Determine the [X, Y] coordinate at the center of the cell enclosing the given text.  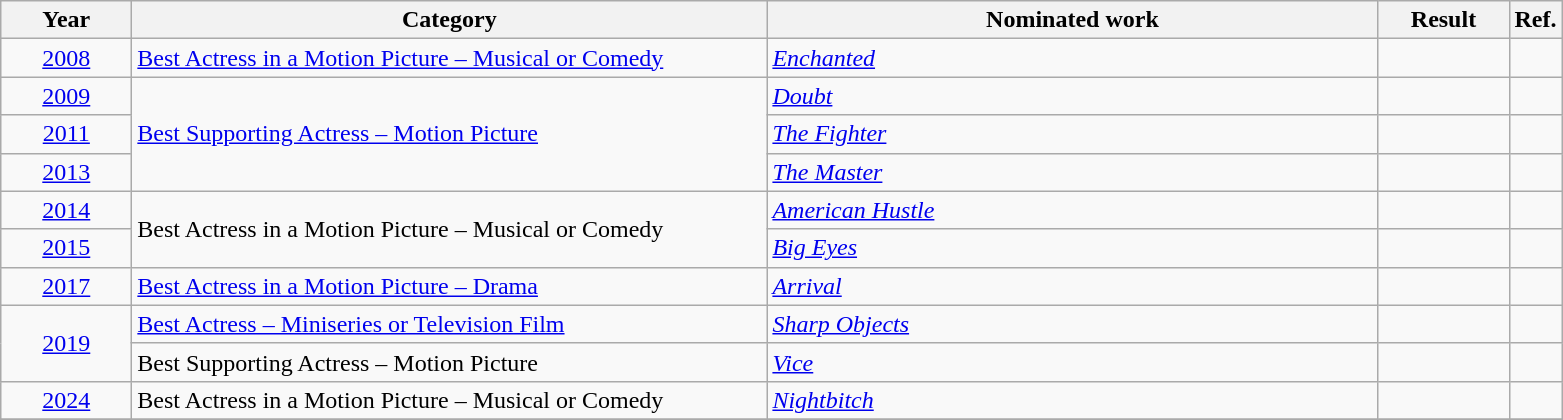
2014 [66, 210]
Big Eyes [1072, 248]
Ref. [1536, 20]
Result [1444, 20]
Doubt [1072, 96]
Nightbitch [1072, 400]
2008 [66, 58]
Nominated work [1072, 20]
Vice [1072, 362]
2024 [66, 400]
2017 [66, 286]
2009 [66, 96]
Arrival [1072, 286]
Best Actress in a Motion Picture – Drama [450, 286]
Enchanted [1072, 58]
Category [450, 20]
2011 [66, 134]
Best Actress – Miniseries or Television Film [450, 324]
The Master [1072, 172]
The Fighter [1072, 134]
Sharp Objects [1072, 324]
2019 [66, 343]
Year [66, 20]
2015 [66, 248]
American Hustle [1072, 210]
2013 [66, 172]
